Find where the given text appears and provide that cell's center as [X, Y] coordinate. 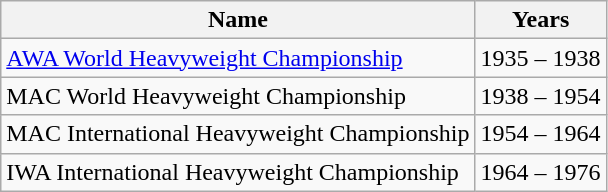
1935 – 1938 [540, 58]
1964 – 1976 [540, 172]
AWA World Heavyweight Championship [238, 58]
MAC International Heavyweight Championship [238, 134]
Years [540, 20]
IWA International Heavyweight Championship [238, 172]
MAC World Heavyweight Championship [238, 96]
1954 – 1964 [540, 134]
1938 – 1954 [540, 96]
Name [238, 20]
